For the text-containing cell, return its midpoint in [X, Y] coordinate format. 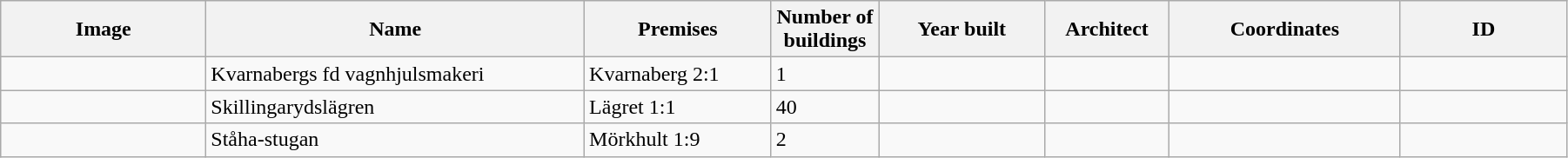
Architect [1107, 30]
Number ofbuildings [825, 30]
2 [825, 140]
1 [825, 74]
Mörkhult 1:9 [679, 140]
Premises [679, 30]
40 [825, 107]
Name [395, 30]
ID [1483, 30]
Year built [962, 30]
Kvarnabergs fd vagnhjulsmakeri [395, 74]
Coordinates [1284, 30]
Image [104, 30]
Kvarnaberg 2:1 [679, 74]
Lägret 1:1 [679, 107]
Skillingarydslägren [395, 107]
Ståha-stugan [395, 140]
